Pinpoint the cell where the given text exists, returning its [X, Y] midpoint coordinate. 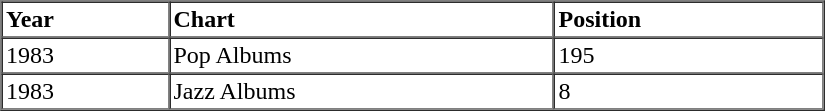
8 [689, 92]
Year [86, 20]
Chart [362, 20]
Jazz Albums [362, 92]
Position [689, 20]
Pop Albums [362, 56]
195 [689, 56]
